Scan for the cell matching the given text and deliver its [x, y] coordinate at center. 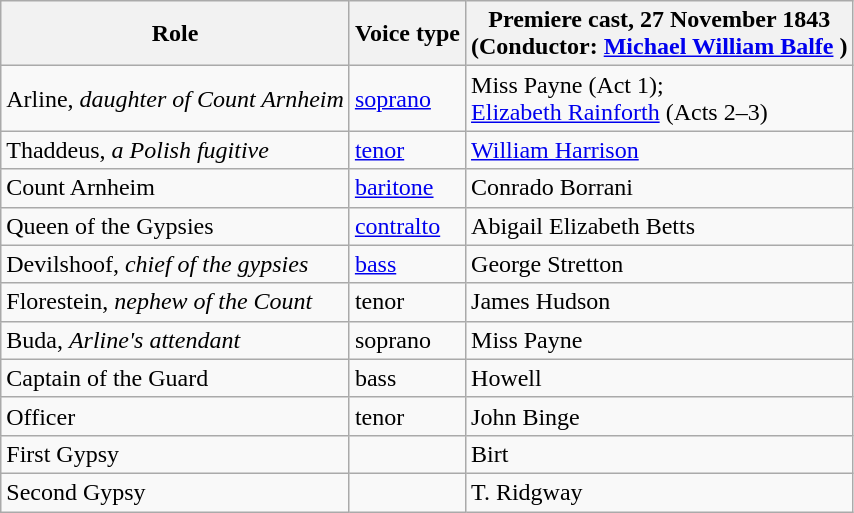
Florestein, nephew of the Count [176, 302]
Birt [660, 454]
Voice type [407, 34]
Howell [660, 378]
Count Arnheim [176, 188]
contralto [407, 226]
Buda, Arline's attendant [176, 340]
Thaddeus, a Polish fugitive [176, 150]
Queen of the Gypsies [176, 226]
Arline, daughter of Count Arnheim [176, 98]
baritone [407, 188]
Devilshoof, chief of the gypsies [176, 264]
Premiere cast, 27 November 1843(Conductor: Michael William Balfe ) [660, 34]
William Harrison [660, 150]
Second Gypsy [176, 492]
Role [176, 34]
Captain of the Guard [176, 378]
Miss Payne (Act 1);Elizabeth Rainforth (Acts 2–3) [660, 98]
First Gypsy [176, 454]
Conrado Borrani [660, 188]
George Stretton [660, 264]
James Hudson [660, 302]
John Binge [660, 416]
Abigail Elizabeth Betts [660, 226]
Miss Payne [660, 340]
Officer [176, 416]
T. Ridgway [660, 492]
